Pinpoint the cell where the given text exists, returning its [X, Y] midpoint coordinate. 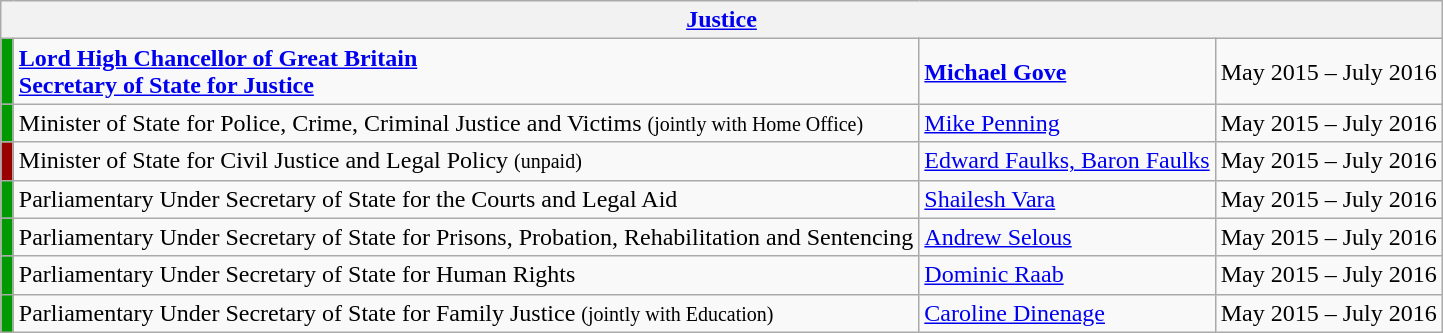
Minister of State for Civil Justice and Legal Policy (unpaid) [466, 161]
Parliamentary Under Secretary of State for Prisons, Probation, Rehabilitation and Sentencing [466, 237]
Caroline Dinenage [1067, 313]
Minister of State for Police, Crime, Criminal Justice and Victims (jointly with Home Office) [466, 123]
Mike Penning [1067, 123]
Dominic Raab [1067, 275]
Parliamentary Under Secretary of State for Human Rights [466, 275]
Edward Faulks, Baron Faulks [1067, 161]
Michael Gove [1067, 72]
Justice [722, 20]
Andrew Selous [1067, 237]
Lord High Chancellor of Great BritainSecretary of State for Justice [466, 72]
Parliamentary Under Secretary of State for the Courts and Legal Aid [466, 199]
Shailesh Vara [1067, 199]
Parliamentary Under Secretary of State for Family Justice (jointly with Education) [466, 313]
